Determine the (X, Y) coordinate at the center of the cell enclosing the given text.  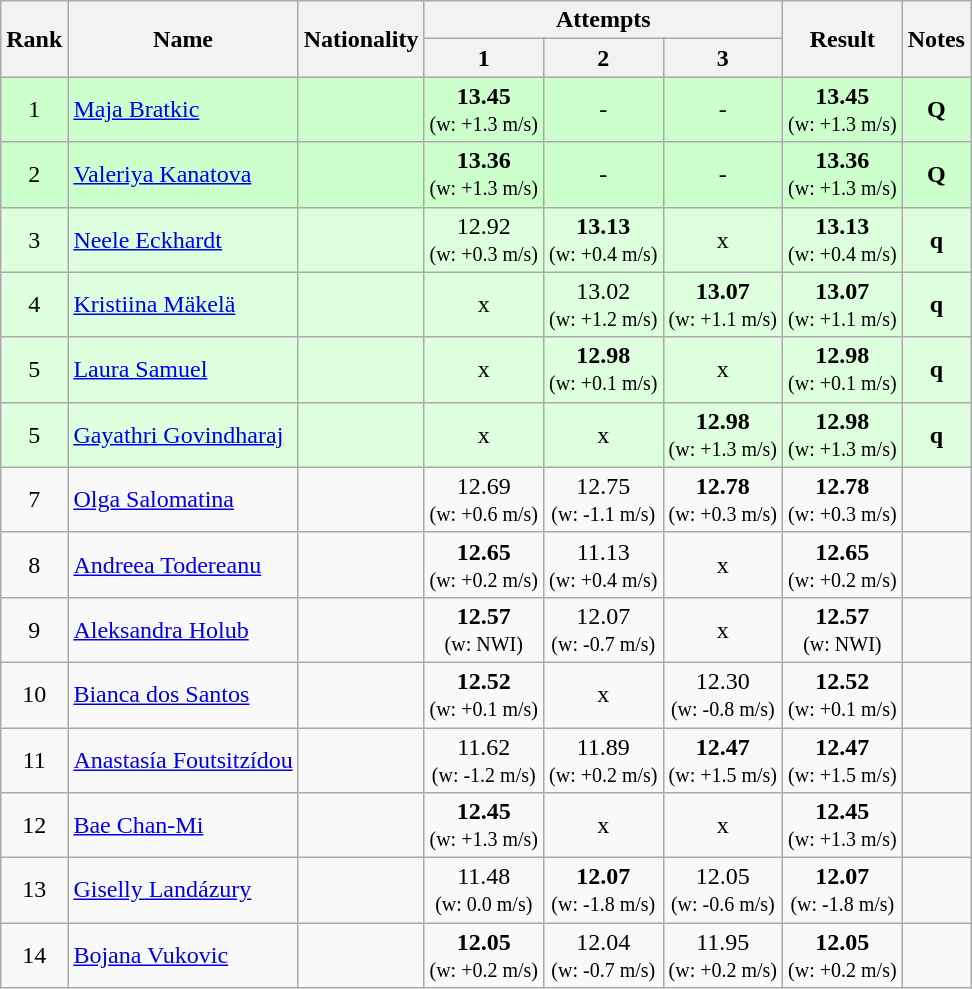
Anastasía Foutsitzídou (183, 760)
12.57 (w: NWI) (843, 630)
12.98(w: +1.3 m/s) (723, 434)
10 (34, 694)
Bae Chan-Mi (183, 826)
13.36(w: +1.3 m/s) (484, 174)
4 (34, 304)
13.07(w: +1.1 m/s) (723, 304)
13.45(w: +1.3 m/s) (484, 110)
Andreea Todereanu (183, 564)
Bojana Vukovic (183, 956)
Valeriya Kanatova (183, 174)
Rank (34, 39)
12.78(w: +0.3 m/s) (723, 500)
13.13 (w: +0.4 m/s) (843, 240)
Maja Bratkic (183, 110)
13 (34, 890)
Result (843, 39)
12.75(w: -1.1 m/s) (604, 500)
12.92(w: +0.3 m/s) (484, 240)
13.02(w: +1.2 m/s) (604, 304)
13.13(w: +0.4 m/s) (604, 240)
11.48(w: 0.0 m/s) (484, 890)
Attempts (604, 20)
12.30(w: -0.8 m/s) (723, 694)
12.04(w: -0.7 m/s) (604, 956)
Aleksandra Holub (183, 630)
14 (34, 956)
12.07(w: -1.8 m/s) (604, 890)
11.89(w: +0.2 m/s) (604, 760)
11 (34, 760)
8 (34, 564)
12.47 (w: +1.5 m/s) (843, 760)
12.65(w: +0.2 m/s) (484, 564)
13.07 (w: +1.1 m/s) (843, 304)
Gayathri Govindharaj (183, 434)
12.52 (w: +0.1 m/s) (843, 694)
Laura Samuel (183, 370)
11.62(w: -1.2 m/s) (484, 760)
11.95(w: +0.2 m/s) (723, 956)
7 (34, 500)
Kristiina Mäkelä (183, 304)
11.13(w: +0.4 m/s) (604, 564)
12.57(w: NWI) (484, 630)
12.98 (w: +0.1 m/s) (843, 370)
Name (183, 39)
12.07 (w: -1.8 m/s) (843, 890)
13.36 (w: +1.3 m/s) (843, 174)
12.98(w: +0.1 m/s) (604, 370)
Nationality (361, 39)
13.45 (w: +1.3 m/s) (843, 110)
9 (34, 630)
Notes (936, 39)
12.98 (w: +1.3 m/s) (843, 434)
12.65 (w: +0.2 m/s) (843, 564)
12.78 (w: +0.3 m/s) (843, 500)
12.07(w: -0.7 m/s) (604, 630)
12.05(w: -0.6 m/s) (723, 890)
Olga Salomatina (183, 500)
12.47(w: +1.5 m/s) (723, 760)
12 (34, 826)
12.69(w: +0.6 m/s) (484, 500)
Neele Eckhardt (183, 240)
12.45(w: +1.3 m/s) (484, 826)
12.05(w: +0.2 m/s) (484, 956)
Giselly Landázury (183, 890)
12.45 (w: +1.3 m/s) (843, 826)
Bianca dos Santos (183, 694)
12.05 (w: +0.2 m/s) (843, 956)
12.52(w: +0.1 m/s) (484, 694)
